Scan for the cell matching the given text and deliver its (x, y) coordinate at center. 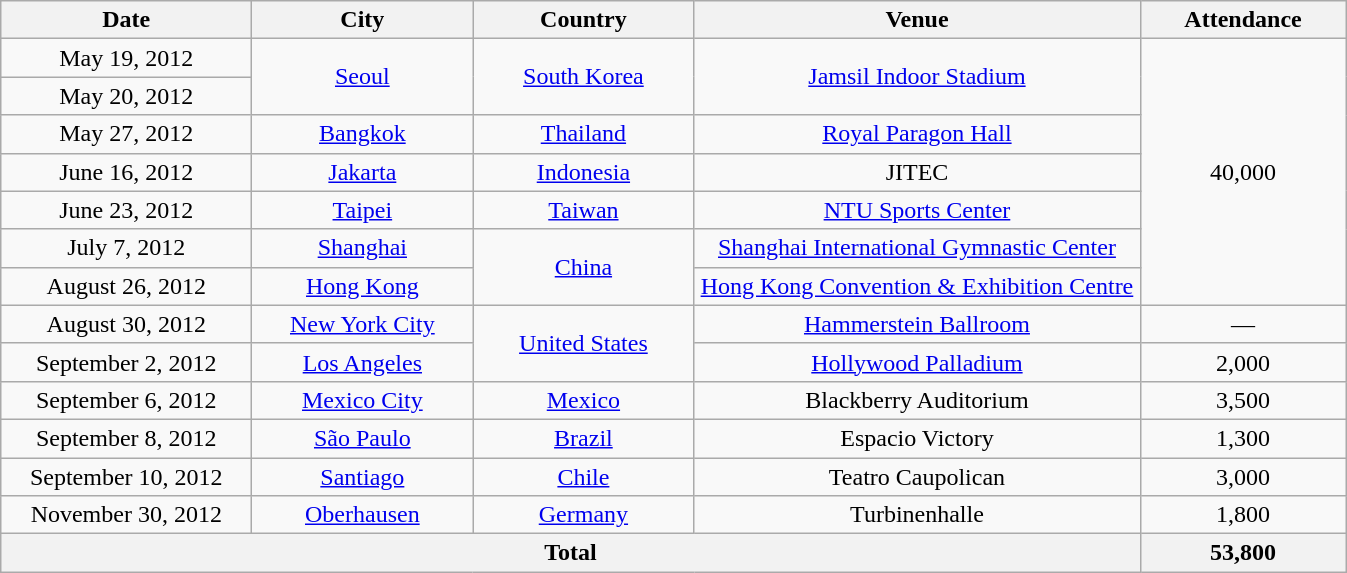
Shanghai International Gymnastic Center (917, 248)
53,800 (1243, 553)
Santiago (362, 477)
Taipei (362, 210)
Mexico City (362, 400)
July 7, 2012 (126, 248)
Thailand (584, 134)
Venue (917, 20)
September 8, 2012 (126, 438)
May 19, 2012 (126, 58)
Total (570, 553)
Date (126, 20)
September 2, 2012 (126, 362)
South Korea (584, 77)
Brazil (584, 438)
40,000 (1243, 172)
Espacio Victory (917, 438)
Teatro Caupolican (917, 477)
3,500 (1243, 400)
Attendance (1243, 20)
1,800 (1243, 515)
City (362, 20)
Mexico (584, 400)
Germany (584, 515)
May 20, 2012 (126, 96)
June 23, 2012 (126, 210)
Country (584, 20)
NTU Sports Center (917, 210)
Los Angeles (362, 362)
Bangkok (362, 134)
Oberhausen (362, 515)
Hong Kong Convention & Exhibition Centre (917, 286)
Hammerstein Ballroom (917, 324)
November 30, 2012 (126, 515)
2,000 (1243, 362)
Shanghai (362, 248)
3,000 (1243, 477)
Blackberry Auditorium (917, 400)
Royal Paragon Hall (917, 134)
Jakarta (362, 172)
May 27, 2012 (126, 134)
Seoul (362, 77)
Indonesia (584, 172)
Turbinenhalle (917, 515)
Chile (584, 477)
— (1243, 324)
United States (584, 343)
Hong Kong (362, 286)
September 10, 2012 (126, 477)
São Paulo (362, 438)
New York City (362, 324)
1,300 (1243, 438)
Taiwan (584, 210)
August 26, 2012 (126, 286)
Hollywood Palladium (917, 362)
JITEC (917, 172)
September 6, 2012 (126, 400)
China (584, 267)
Jamsil Indoor Stadium (917, 77)
August 30, 2012 (126, 324)
June 16, 2012 (126, 172)
